Find where the given text appears and provide that cell's center as (X, Y) coordinate. 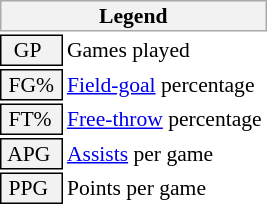
APG (31, 154)
FG% (31, 85)
GP (31, 50)
Points per game (166, 188)
Games played (166, 50)
FT% (31, 120)
Field-goal percentage (166, 85)
Assists per game (166, 154)
Free-throw percentage (166, 120)
Legend (134, 16)
PPG (31, 188)
